For the text-containing cell, return its midpoint in [X, Y] coordinate format. 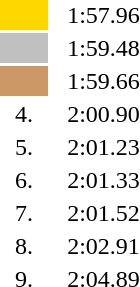
7. [24, 213]
6. [24, 180]
4. [24, 114]
5. [24, 147]
8. [24, 246]
